Find where the given text appears and provide that cell's center as [x, y] coordinate. 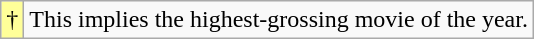
This implies the highest-grossing movie of the year. [279, 20]
† [12, 20]
